Identify which cell holds the provided text, then report its [X, Y] central coordinate. 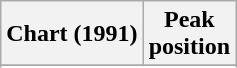
Peakposition [189, 34]
Chart (1991) [72, 34]
